Locate the cell with the specified text and output its [X, Y] center coordinate. 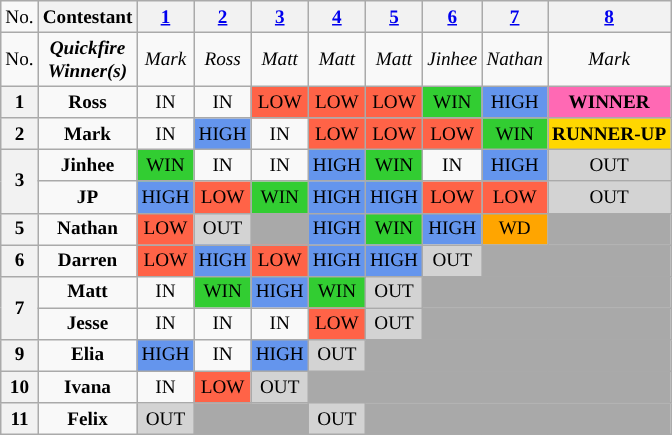
Ivana [88, 387]
RUNNER-UP [610, 134]
Contestant [88, 17]
WD [515, 229]
Jesse [88, 324]
Elia [88, 355]
JP [88, 197]
Felix [88, 419]
WINNER [610, 102]
QuickfireWinner(s) [88, 59]
Darren [88, 261]
10 [20, 387]
8 [610, 17]
4 [336, 17]
9 [20, 355]
11 [20, 419]
